Locate the cell with the specified text and output its [X, Y] center coordinate. 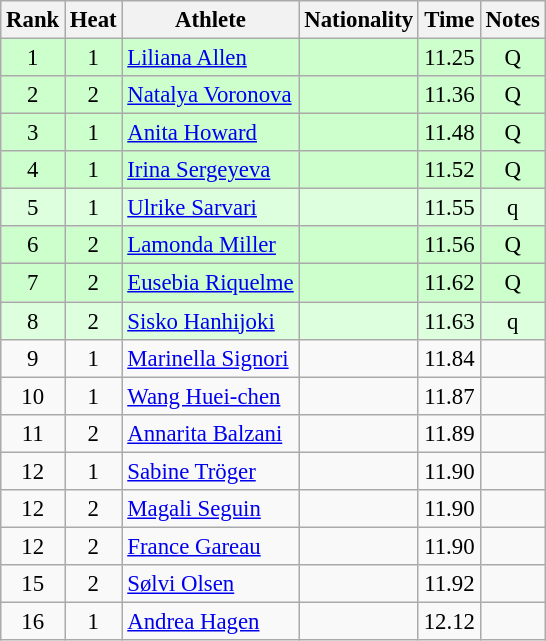
Nationality [358, 20]
Wang Huei-chen [210, 396]
Anita Howard [210, 133]
Ulrike Sarvari [210, 208]
7 [33, 283]
8 [33, 321]
11.62 [449, 283]
11.48 [449, 133]
Sisko Hanhijoki [210, 321]
Notes [512, 20]
France Gareau [210, 546]
Liliana Allen [210, 58]
6 [33, 245]
Irina Sergeyeva [210, 170]
Rank [33, 20]
11.63 [449, 321]
Time [449, 20]
11.84 [449, 358]
Lamonda Miller [210, 245]
Andrea Hagen [210, 621]
Marinella Signori [210, 358]
10 [33, 396]
12.12 [449, 621]
5 [33, 208]
11.52 [449, 170]
11 [33, 433]
Eusebia Riquelme [210, 283]
Athlete [210, 20]
11.55 [449, 208]
Natalya Voronova [210, 95]
11.87 [449, 396]
3 [33, 133]
9 [33, 358]
11.89 [449, 433]
11.25 [449, 58]
11.56 [449, 245]
Sabine Tröger [210, 471]
Magali Seguin [210, 509]
4 [33, 170]
11.36 [449, 95]
Sølvi Olsen [210, 584]
Heat [94, 20]
11.92 [449, 584]
16 [33, 621]
15 [33, 584]
Annarita Balzani [210, 433]
